Scan for the cell matching the given text and deliver its [X, Y] coordinate at center. 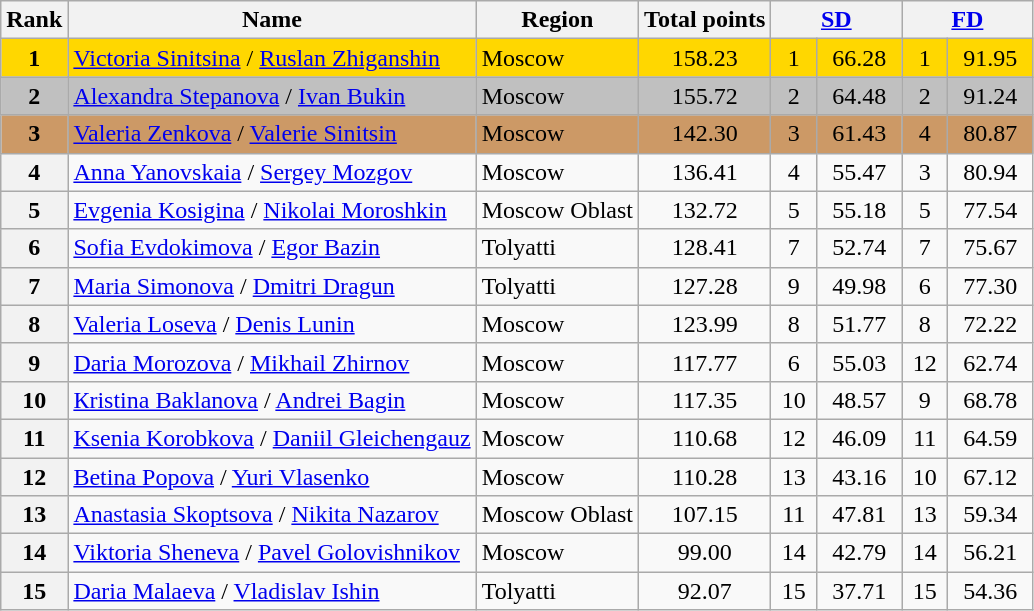
107.15 [705, 515]
55.03 [860, 362]
55.18 [860, 210]
Valeria Loseva / Denis Lunin [272, 324]
61.43 [860, 134]
80.87 [990, 134]
110.28 [705, 477]
117.77 [705, 362]
Кristina Baklanova / Andrei Bagin [272, 400]
66.28 [860, 58]
43.16 [860, 477]
Maria Simonova / Dmitri Dragun [272, 286]
56.21 [990, 553]
Victoria Sinitsina / Ruslan Zhiganshin [272, 58]
123.99 [705, 324]
55.47 [860, 172]
77.54 [990, 210]
110.68 [705, 438]
117.35 [705, 400]
52.74 [860, 248]
Total points [705, 20]
Daria Morozova / Mikhail Zhirnov [272, 362]
59.34 [990, 515]
77.30 [990, 286]
37.71 [860, 591]
64.59 [990, 438]
158.23 [705, 58]
51.77 [860, 324]
91.95 [990, 58]
92.07 [705, 591]
54.36 [990, 591]
80.94 [990, 172]
67.12 [990, 477]
155.72 [705, 96]
Anastasia Skoptsova / Nikita Nazarov [272, 515]
Ksenia Korobkova / Daniil Gleichengauz [272, 438]
SD [836, 20]
49.98 [860, 286]
Evgenia Kosigina / Nikolai Moroshkin [272, 210]
Viktoria Sheneva / Pavel Golovishnikov [272, 553]
68.78 [990, 400]
142.30 [705, 134]
42.79 [860, 553]
91.24 [990, 96]
Region [557, 20]
Sofia Evdokimova / Egor Bazin [272, 248]
Rank [34, 20]
75.67 [990, 248]
47.81 [860, 515]
FD [968, 20]
128.41 [705, 248]
62.74 [990, 362]
Daria Malaeva / Vladislav Ishin [272, 591]
132.72 [705, 210]
99.00 [705, 553]
Alexandra Stepanova / Ivan Bukin [272, 96]
64.48 [860, 96]
72.22 [990, 324]
Anna Yanovskaia / Sergey Mozgov [272, 172]
Betina Popova / Yuri Vlasenko [272, 477]
Valeria Zenkova / Valerie Sinitsin [272, 134]
48.57 [860, 400]
136.41 [705, 172]
127.28 [705, 286]
Name [272, 20]
46.09 [860, 438]
